Determine the (X, Y) coordinate at the center of the cell enclosing the given text.  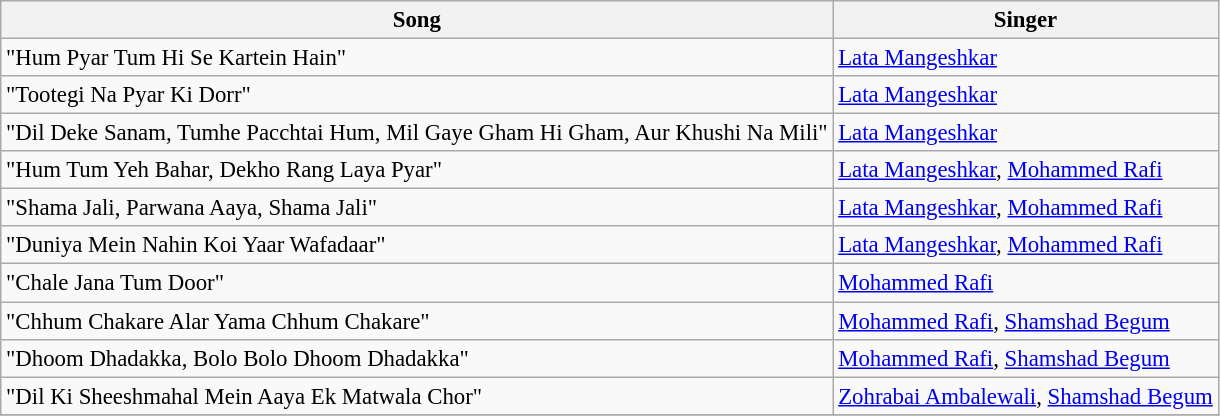
"Hum Pyar Tum Hi Se Kartein Hain" (417, 58)
Song (417, 20)
"Dhoom Dhadakka, Bolo Bolo Dhoom Dhadakka" (417, 358)
"Hum Tum Yeh Bahar, Dekho Rang Laya Pyar" (417, 170)
"Chhum Chakare Alar Yama Chhum Chakare" (417, 321)
Mohammed Rafi (1026, 283)
"Shama Jali, Parwana Aaya, Shama Jali" (417, 208)
"Dil Deke Sanam, Tumhe Pacchtai Hum, Mil Gaye Gham Hi Gham, Aur Khushi Na Mili" (417, 133)
"Duniya Mein Nahin Koi Yaar Wafadaar" (417, 245)
Zohrabai Ambalewali, Shamshad Begum (1026, 396)
"Tootegi Na Pyar Ki Dorr" (417, 95)
Singer (1026, 20)
"Dil Ki Sheeshmahal Mein Aaya Ek Matwala Chor" (417, 396)
"Chale Jana Tum Door" (417, 283)
